Provide the (x, y) coordinate of the cell's center where the given text is located.  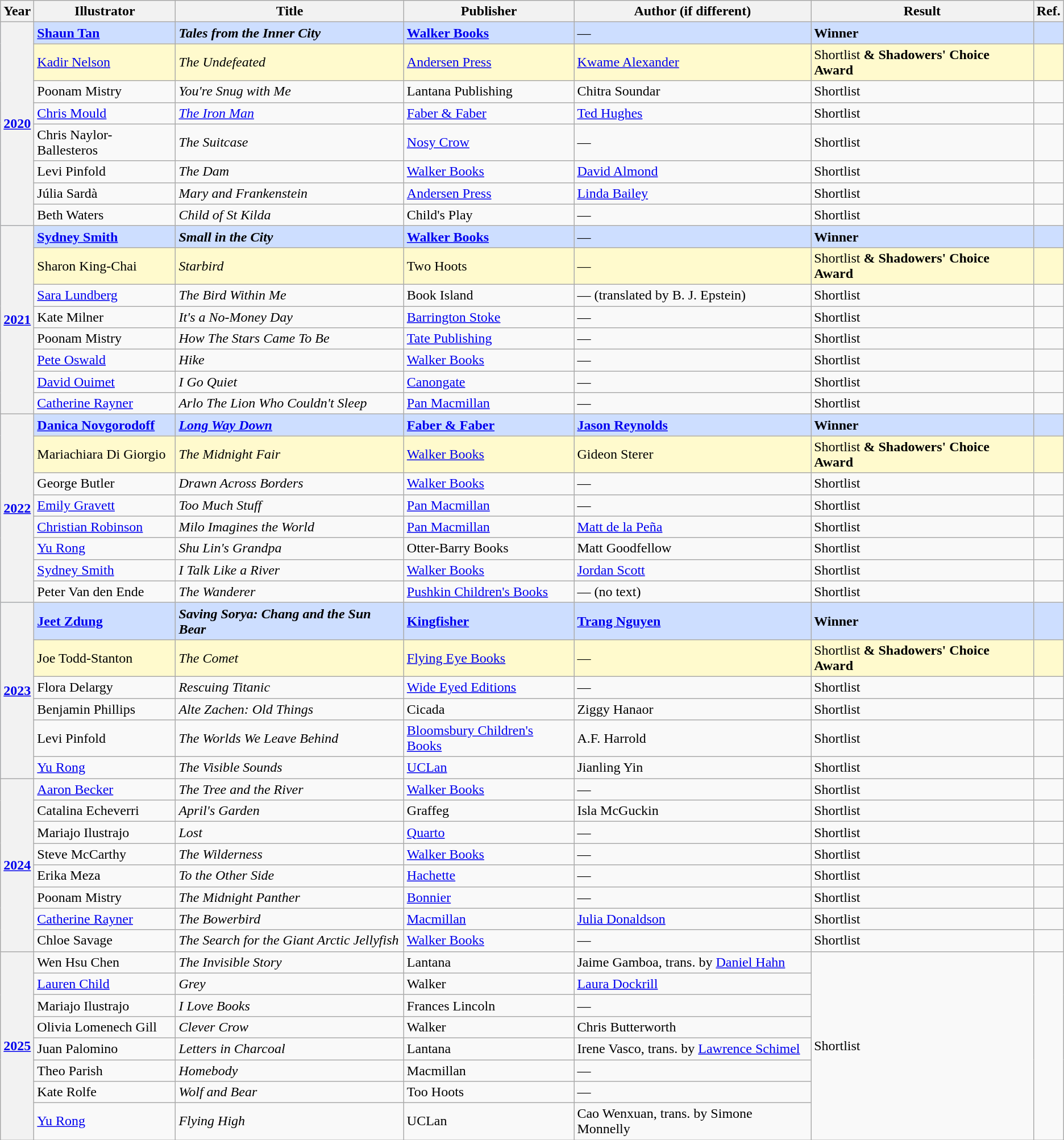
April's Garden (290, 811)
2024 (17, 865)
Laura Dockrill (692, 984)
Linda Bailey (692, 193)
Year (17, 11)
Erika Meza (105, 876)
Grey (290, 984)
Júlia Sardà (105, 193)
Rescuing Titanic (290, 687)
Starbird (290, 266)
Isla McGuckin (692, 811)
Cao Wenxuan, trans. by Simone Monnelly (692, 1122)
Book Island (489, 295)
Joe Todd-Stanton (105, 658)
To the Other Side (290, 876)
Gideon Sterer (692, 455)
Kate Milner (105, 317)
The Search for the Giant Arctic Jellyfish (290, 941)
The Invisible Story (290, 962)
Flora Delargy (105, 687)
Alte Zachen: Old Things (290, 709)
Trang Nguyen (692, 621)
Theo Parish (105, 1070)
Benjamin Phillips (105, 709)
The Midnight Fair (290, 455)
— (translated by B. J. Epstein) (692, 295)
Cicada (489, 709)
Kadir Nelson (105, 63)
Illustrator (105, 11)
Lantana Publishing (489, 91)
The Midnight Panther (290, 897)
The Wanderer (290, 592)
Pete Oswald (105, 360)
Flying High (290, 1122)
The Bird Within Me (290, 295)
A.F. Harrold (692, 739)
2023 (17, 690)
Canongate (489, 382)
Quarto (489, 833)
Homebody (290, 1070)
It's a No-Money Day (290, 317)
Lost (290, 833)
I Go Quiet (290, 382)
Steve McCarthy (105, 854)
Mariachiara Di Giorgio (105, 455)
Chris Naylor-Ballesteros (105, 142)
Wide Eyed Editions (489, 687)
Jason Reynolds (692, 425)
David Almond (692, 172)
Title (290, 11)
Matt Goodfellow (692, 548)
— (no text) (692, 592)
Peter Van den Ende (105, 592)
2020 (17, 124)
Aaron Becker (105, 789)
The Wilderness (290, 854)
Jaime Gamboa, trans. by Daniel Hahn (692, 962)
The Comet (290, 658)
The Undefeated (290, 63)
Juan Palomino (105, 1049)
Too Much Stuff (290, 505)
Ref. (1048, 11)
Jeet Zdung (105, 621)
Mary and Frankenstein (290, 193)
Child of St Kilda (290, 215)
Barrington Stoke (489, 317)
Matt de la Peña (692, 527)
Two Hoots (489, 266)
Kwame Alexander (692, 63)
Christian Robinson (105, 527)
Ziggy Hanaor (692, 709)
Drawn Across Borders (290, 484)
Otter-Barry Books (489, 548)
Beth Waters (105, 215)
Graffeg (489, 811)
How The Stars Came To Be (290, 339)
Milo Imagines the World (290, 527)
Hachette (489, 876)
The Worlds We Leave Behind (290, 739)
Bloomsbury Children's Books (489, 739)
Shu Lin's Grandpa (290, 548)
Emily Gravett (105, 505)
Clever Crow (290, 1027)
Ted Hughes (692, 113)
Author (if different) (692, 11)
Publisher (489, 11)
The Visible Sounds (290, 768)
Saving Sorya: Chang and the Sun Bear (290, 621)
2022 (17, 509)
2025 (17, 1046)
Chitra Soundar (692, 91)
Small in the City (290, 236)
Nosy Crow (489, 142)
Kate Rolfe (105, 1092)
Jianling Yin (692, 768)
Pushkin Children's Books (489, 592)
Flying Eye Books (489, 658)
The Tree and the River (290, 789)
The Suitcase (290, 142)
Sharon King-Chai (105, 266)
Catalina Echeverri (105, 811)
I Love Books (290, 1005)
Tales from the Inner City (290, 33)
Sara Lundberg (105, 295)
David Ouimet (105, 382)
Wen Hsu Chen (105, 962)
Olivia Lomenech Gill (105, 1027)
Hike (290, 360)
Jordan Scott (692, 570)
Long Way Down (290, 425)
The Dam (290, 172)
2021 (17, 320)
Result (922, 11)
Bonnier (489, 897)
Arlo The Lion Who Couldn't Sleep (290, 403)
Too Hoots (489, 1092)
Julia Donaldson (692, 919)
I Talk Like a River (290, 570)
Letters in Charcoal (290, 1049)
Chris Butterworth (692, 1027)
Chloe Savage (105, 941)
Lauren Child (105, 984)
Wolf and Bear (290, 1092)
Frances Lincoln (489, 1005)
Irene Vasco, trans. by Lawrence Schimel (692, 1049)
The Bowerbird (290, 919)
Chris Mould (105, 113)
You're Snug with Me (290, 91)
Child's Play (489, 215)
Kingfisher (489, 621)
Danica Novgorodoff (105, 425)
The Iron Man (290, 113)
George Butler (105, 484)
Tate Publishing (489, 339)
Shaun Tan (105, 33)
